Return the [X, Y] coordinate for the center point of the cell that contains the specified text.  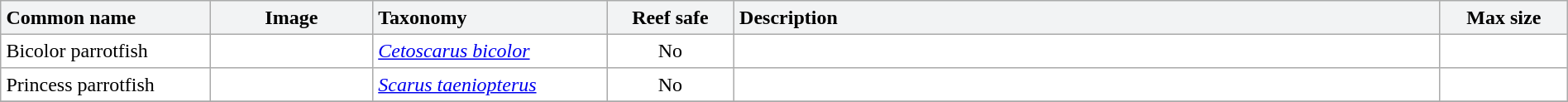
Image [291, 17]
Description [1087, 17]
Reef safe [671, 17]
Cetoscarus bicolor [490, 51]
Bicolor parrotfish [106, 51]
Taxonomy [490, 17]
Common name [106, 17]
Princess parrotfish [106, 85]
Max size [1503, 17]
Scarus taeniopterus [490, 85]
